Identify which cell holds the provided text, then report its [x, y] central coordinate. 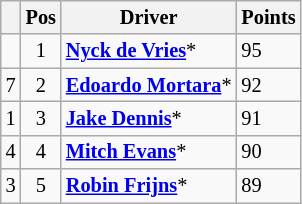
95 [268, 51]
5 [41, 186]
92 [268, 85]
Points [268, 17]
Driver [149, 17]
Edoardo Mortara* [149, 85]
7 [11, 85]
Pos [41, 17]
89 [268, 186]
Mitch Evans* [149, 152]
Robin Frijns* [149, 186]
2 [41, 85]
Jake Dennis* [149, 118]
90 [268, 152]
91 [268, 118]
Nyck de Vries* [149, 51]
